Search for the cell housing the specified text and yield its [X, Y] center coordinate. 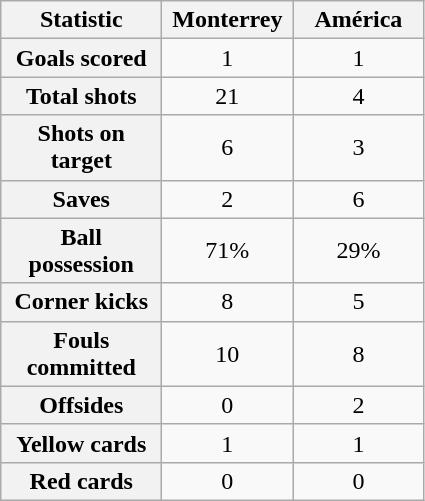
Saves [82, 199]
Shots on target [82, 148]
Fouls committed [82, 354]
29% [358, 250]
Monterrey [228, 20]
Red cards [82, 481]
5 [358, 302]
21 [228, 96]
Corner kicks [82, 302]
Total shots [82, 96]
3 [358, 148]
Yellow cards [82, 443]
Goals scored [82, 58]
Statistic [82, 20]
10 [228, 354]
América [358, 20]
Offsides [82, 405]
Ball possession [82, 250]
71% [228, 250]
4 [358, 96]
